Find where the given text appears and provide that cell's center as [x, y] coordinate. 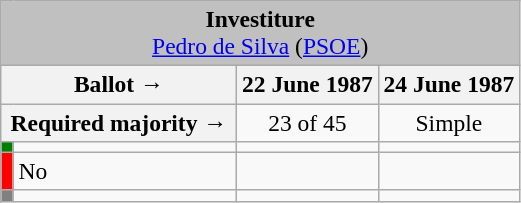
InvestiturePedro de Silva (PSOE) [260, 32]
23 of 45 [308, 122]
Ballot → [119, 84]
22 June 1987 [308, 84]
No [125, 171]
24 June 1987 [448, 84]
Required majority → [119, 122]
Simple [448, 122]
